Detect which cell encompasses the target text, then output its (X, Y) center coordinate. 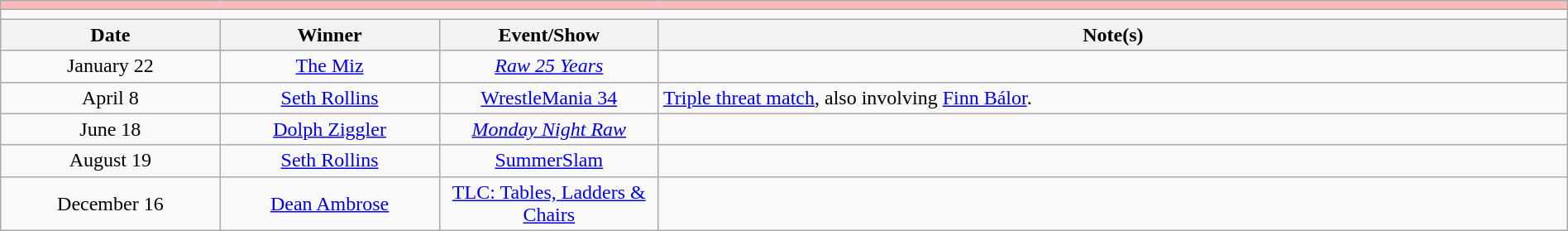
WrestleMania 34 (549, 98)
June 18 (111, 129)
Dolph Ziggler (329, 129)
SummerSlam (549, 161)
December 16 (111, 204)
Winner (329, 35)
Event/Show (549, 35)
April 8 (111, 98)
January 22 (111, 66)
The Miz (329, 66)
August 19 (111, 161)
Date (111, 35)
Monday Night Raw (549, 129)
Dean Ambrose (329, 204)
Raw 25 Years (549, 66)
Note(s) (1113, 35)
Triple threat match, also involving Finn Bálor. (1113, 98)
TLC: Tables, Ladders & Chairs (549, 204)
